Return [X, Y] of the center of cell containing provided text 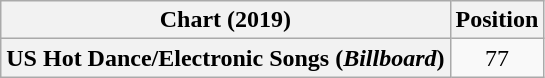
Chart (2019) [226, 20]
Position [497, 20]
77 [497, 58]
US Hot Dance/Electronic Songs (Billboard) [226, 58]
